Determine the [x, y] coordinate at the center of the cell enclosing the given text.  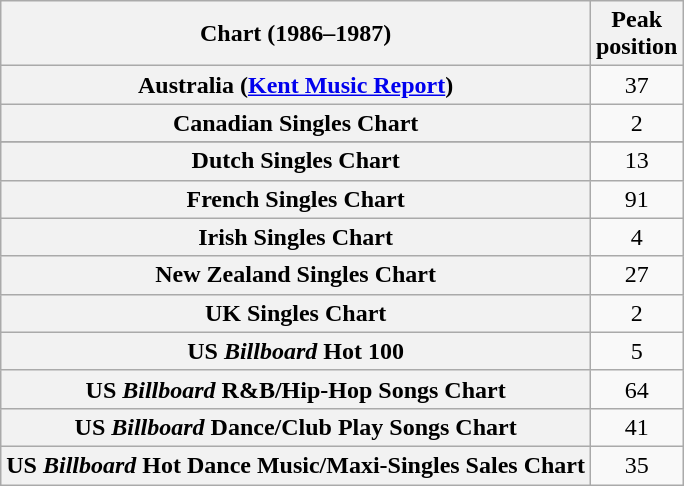
US Billboard R&B/Hip-Hop Songs Chart [296, 389]
5 [636, 351]
91 [636, 199]
27 [636, 275]
Chart (1986–1987) [296, 34]
4 [636, 237]
US Billboard Hot 100 [296, 351]
US Billboard Dance/Club Play Songs Chart [296, 427]
13 [636, 161]
37 [636, 85]
Canadian Singles Chart [296, 123]
41 [636, 427]
New Zealand Singles Chart [296, 275]
Australia (Kent Music Report) [296, 85]
35 [636, 465]
Irish Singles Chart [296, 237]
Dutch Singles Chart [296, 161]
French Singles Chart [296, 199]
UK Singles Chart [296, 313]
64 [636, 389]
Peakposition [636, 34]
US Billboard Hot Dance Music/Maxi-Singles Sales Chart [296, 465]
